Search for the cell housing the specified text and yield its [X, Y] center coordinate. 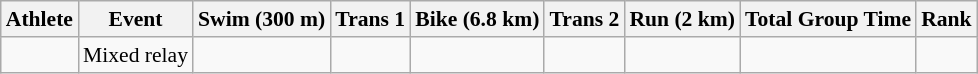
Event [136, 19]
Rank [946, 19]
Trans 1 [370, 19]
Trans 2 [584, 19]
Bike (6.8 km) [477, 19]
Mixed relay [136, 55]
Total Group Time [828, 19]
Athlete [40, 19]
Swim (300 m) [262, 19]
Run (2 km) [682, 19]
